Identify which cell holds the provided text, then report its [X, Y] central coordinate. 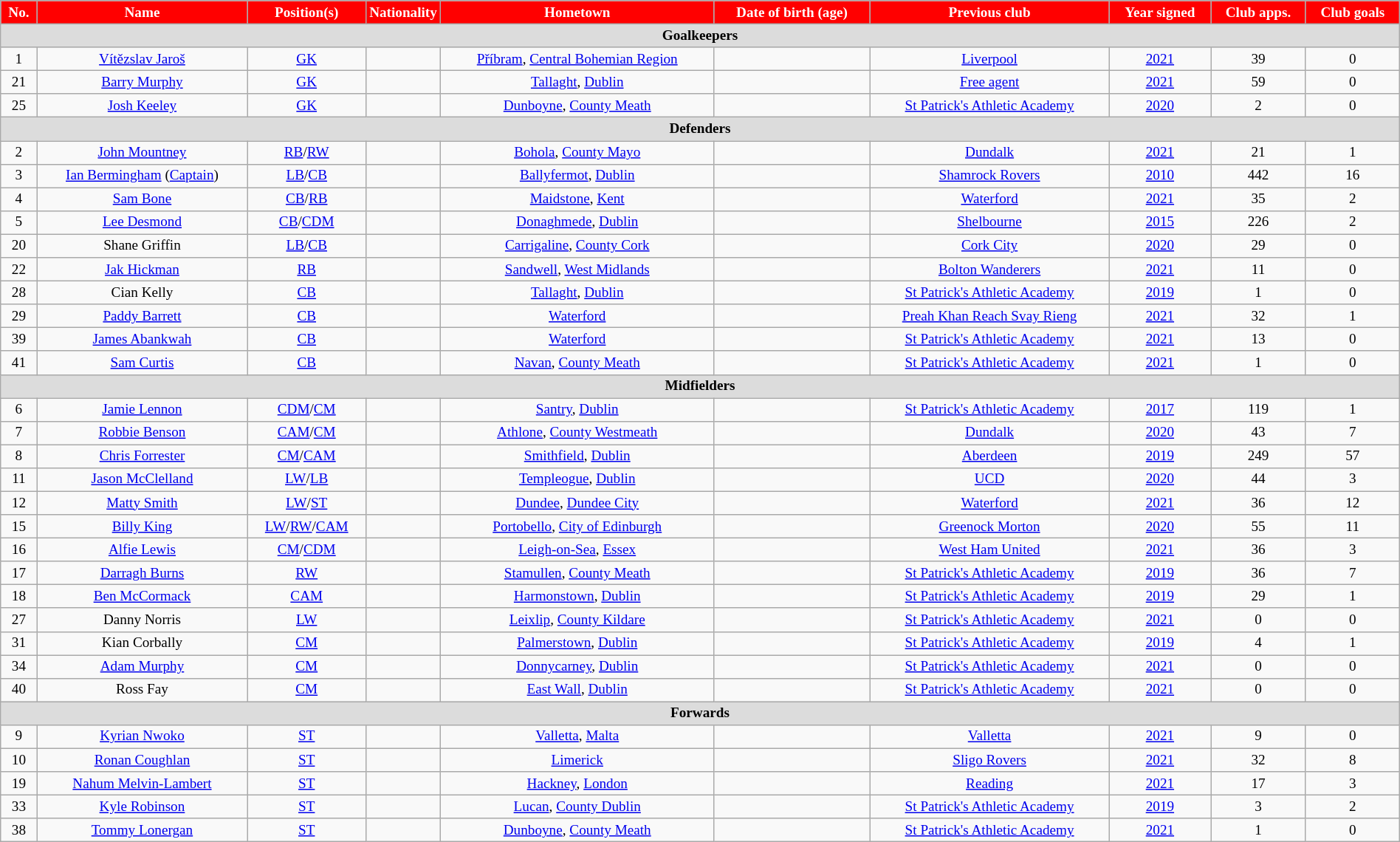
Nahum Melvin-Lambert [142, 784]
59 [1258, 82]
Leixlip, County Kildare [577, 620]
43 [1258, 433]
No. [19, 13]
Midfielders [700, 386]
Ross Fay [142, 690]
38 [19, 830]
CAM/CM [307, 433]
Shane Griffin [142, 246]
Liverpool [989, 59]
Alfie Lewis [142, 550]
LW/RW/CAM [307, 527]
22 [19, 270]
35 [1258, 199]
Goalkeepers [700, 35]
119 [1258, 409]
Leigh-on-Sea, Essex [577, 550]
44 [1258, 479]
Ian Bermingham (Captain) [142, 176]
Příbram, Central Bohemian Region [577, 59]
Palmerstown, Dublin [577, 643]
Sam Curtis [142, 363]
18 [19, 597]
West Ham United [989, 550]
RB/RW [307, 152]
Matty Smith [142, 503]
2015 [1159, 222]
57 [1353, 456]
Navan, County Meath [577, 363]
Carrigaline, County Cork [577, 246]
Reading [989, 784]
UCD [989, 479]
Sligo Rovers [989, 760]
Cian Kelly [142, 292]
CAM [307, 597]
Jak Hickman [142, 270]
Vítězslav Jaroš [142, 59]
Club apps. [1258, 13]
Bolton Wanderers [989, 270]
2017 [1159, 409]
Ballyfermot, Dublin [577, 176]
Dundee, Dundee City [577, 503]
Valletta [989, 736]
Maidstone, Kent [577, 199]
Year signed [1159, 13]
Barry Murphy [142, 82]
Previous club [989, 13]
5 [19, 222]
55 [1258, 527]
Limerick [577, 760]
Shamrock Rovers [989, 176]
CM/CAM [307, 456]
Chris Forrester [142, 456]
442 [1258, 176]
15 [19, 527]
Smithfield, Dublin [577, 456]
Darragh Burns [142, 573]
Preah Khan Reach Svay Rieng [989, 316]
2010 [1159, 176]
Kyrian Nwoko [142, 736]
19 [19, 784]
Position(s) [307, 13]
John Mountney [142, 152]
41 [19, 363]
Cork City [989, 246]
226 [1258, 222]
Santry, Dublin [577, 409]
Josh Keeley [142, 106]
Club goals [1353, 13]
LW/ST [307, 503]
10 [19, 760]
Adam Murphy [142, 666]
33 [19, 807]
Donnycarney, Dublin [577, 666]
CDM/CM [307, 409]
Paddy Barrett [142, 316]
James Abankwah [142, 340]
CM/CDM [307, 550]
249 [1258, 456]
Date of birth (age) [792, 13]
Name [142, 13]
40 [19, 690]
Nationality [403, 13]
Kian Corbally [142, 643]
LW/LB [307, 479]
Robbie Benson [142, 433]
31 [19, 643]
Hackney, London [577, 784]
13 [1258, 340]
Portobello, City of Edinburgh [577, 527]
Lee Desmond [142, 222]
RW [307, 573]
Bohola, County Mayo [577, 152]
Valletta, Malta [577, 736]
Free agent [989, 82]
Stamullen, County Meath [577, 573]
LW [307, 620]
Kyle Robinson [142, 807]
Templeogue, Dublin [577, 479]
25 [19, 106]
Athlone, County Westmeath [577, 433]
East Wall, Dublin [577, 690]
Shelbourne [989, 222]
27 [19, 620]
Hometown [577, 13]
Jamie Lennon [142, 409]
Jason McClelland [142, 479]
CB/CDM [307, 222]
Donaghmede, Dublin [577, 222]
Aberdeen [989, 456]
Lucan, County Dublin [577, 807]
RB [307, 270]
Billy King [142, 527]
Greenock Morton [989, 527]
Harmonstown, Dublin [577, 597]
28 [19, 292]
Sandwell, West Midlands [577, 270]
CB/RB [307, 199]
34 [19, 666]
Danny Norris [142, 620]
Forwards [700, 713]
20 [19, 246]
Ben McCormack [142, 597]
Sam Bone [142, 199]
Ronan Coughlan [142, 760]
Tommy Lonergan [142, 830]
Defenders [700, 129]
6 [19, 409]
